Pinpoint the cell where the given text exists, returning its (x, y) midpoint coordinate. 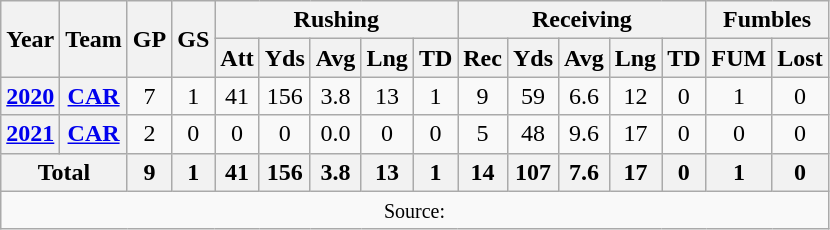
7.6 (584, 172)
Year (30, 39)
Team (94, 39)
9.6 (584, 134)
2 (149, 134)
6.6 (584, 96)
GS (194, 39)
Receiving (582, 20)
14 (483, 172)
FUM (739, 58)
0.0 (336, 134)
5 (483, 134)
Lost (800, 58)
GP (149, 39)
Fumbles (767, 20)
Rec (483, 58)
Total (64, 172)
Rushing (336, 20)
12 (635, 96)
2021 (30, 134)
Source: (414, 210)
2020 (30, 96)
Att (237, 58)
59 (532, 96)
107 (532, 172)
48 (532, 134)
7 (149, 96)
